Identify which cell holds the provided text, then report its [x, y] central coordinate. 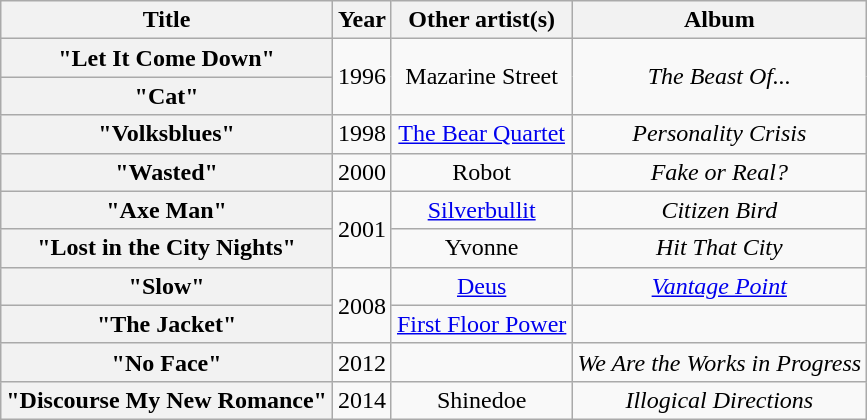
Deus [481, 286]
1996 [362, 77]
Yvonne [481, 248]
1998 [362, 134]
"Discourse My New Romance" [167, 400]
"Lost in the City Nights" [167, 248]
2012 [362, 362]
"Volksblues" [167, 134]
Title [167, 20]
Silverbullit [481, 210]
"Axe Man" [167, 210]
2014 [362, 400]
"Wasted" [167, 172]
Mazarine Street [481, 77]
2008 [362, 305]
"No Face" [167, 362]
Album [720, 20]
The Bear Quartet [481, 134]
"Let It Come Down" [167, 58]
Other artist(s) [481, 20]
2000 [362, 172]
First Floor Power [481, 324]
2001 [362, 229]
Shinedoe [481, 400]
"Cat" [167, 96]
Illogical Directions [720, 400]
The Beast Of... [720, 77]
"Slow" [167, 286]
Citizen Bird [720, 210]
Personality Crisis [720, 134]
Vantage Point [720, 286]
We Are the Works in Progress [720, 362]
Hit That City [720, 248]
Fake or Real? [720, 172]
"The Jacket" [167, 324]
Year [362, 20]
Robot [481, 172]
